Pinpoint the cell where the given text exists, returning its (x, y) midpoint coordinate. 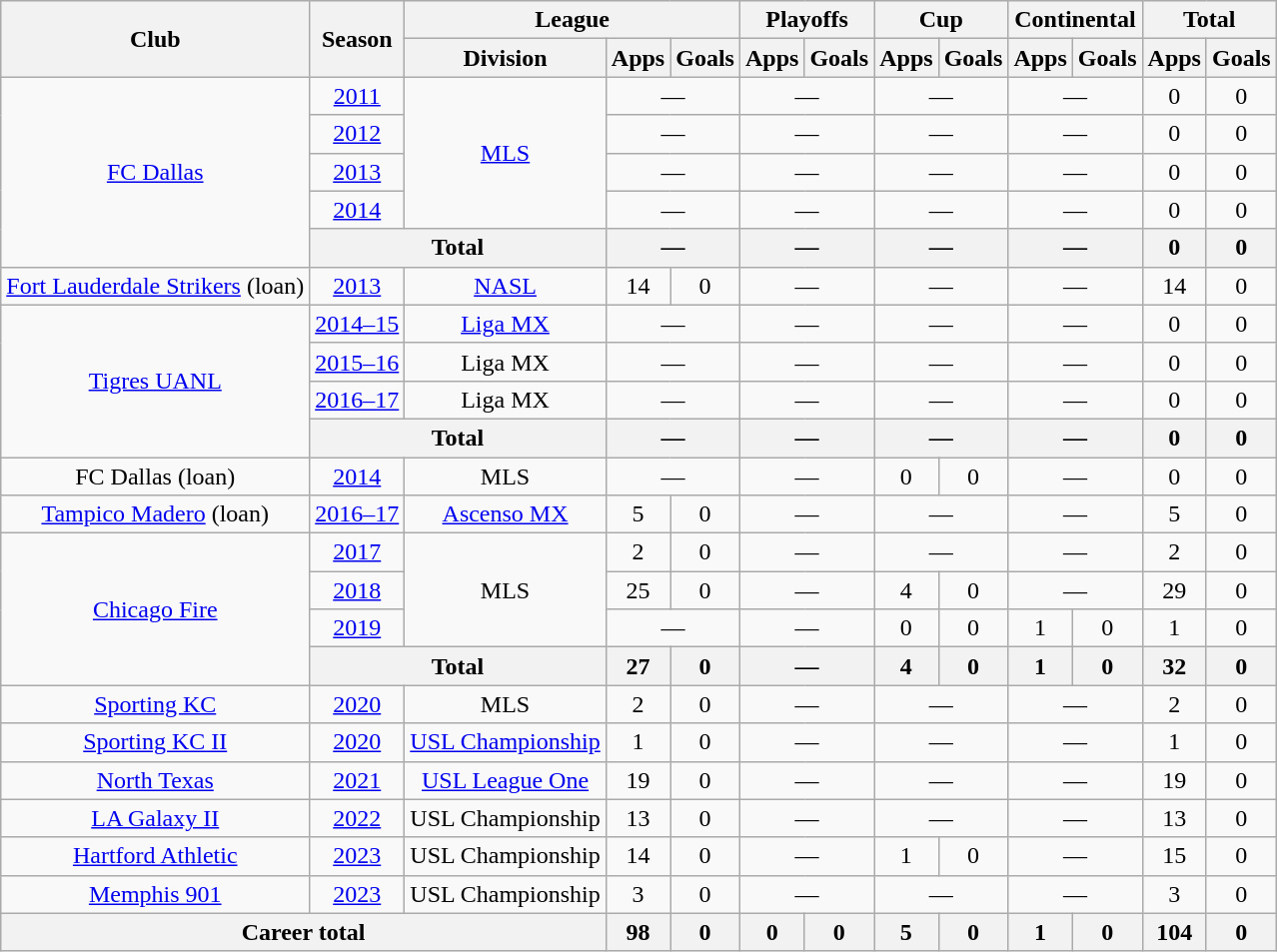
Tigres UANL (156, 381)
League (573, 20)
Chicago Fire (156, 609)
2022 (358, 818)
27 (638, 666)
Division (506, 58)
USL League One (506, 780)
2011 (358, 96)
Playoffs (806, 20)
25 (638, 590)
Memphis 901 (156, 894)
2014–15 (358, 324)
32 (1174, 666)
2019 (358, 628)
Fort Lauderdale Strikers (loan) (156, 286)
LA Galaxy II (156, 818)
2021 (358, 780)
Cup (941, 20)
2012 (358, 134)
Club (156, 39)
FC Dallas (156, 172)
15 (1174, 856)
2015–16 (358, 362)
North Texas (156, 780)
2017 (358, 552)
Sporting KC II (156, 742)
104 (1174, 932)
Tampico Madero (loan) (156, 514)
Ascenso MX (506, 514)
Season (358, 39)
Hartford Athletic (156, 856)
Career total (304, 932)
FC Dallas (loan) (156, 476)
NASL (506, 286)
2018 (358, 590)
Sporting KC (156, 704)
98 (638, 932)
29 (1174, 590)
Continental (1075, 20)
